Search for the cell housing the specified text and yield its (x, y) center coordinate. 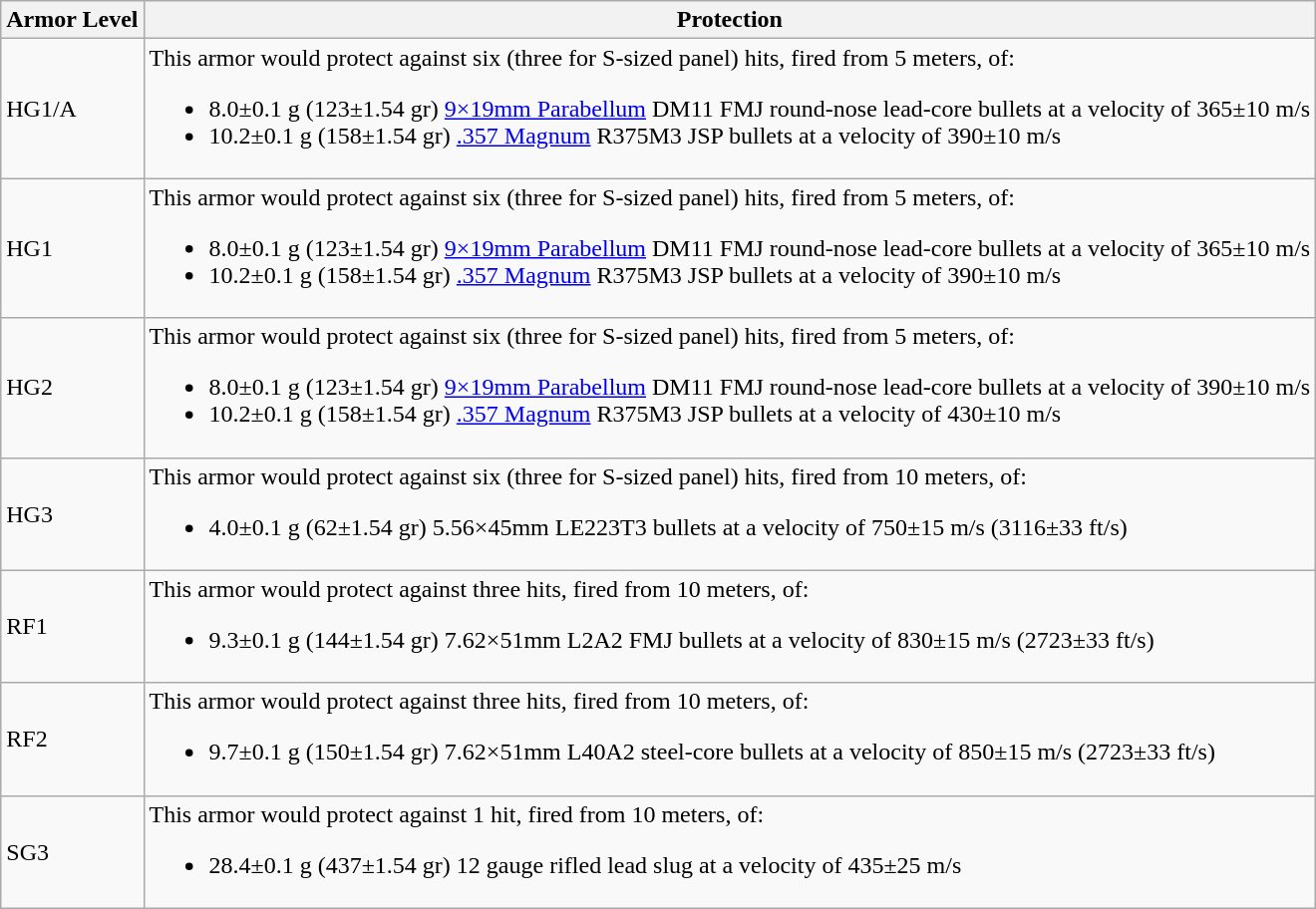
RF1 (72, 626)
HG2 (72, 388)
Protection (730, 20)
HG1/A (72, 109)
HG3 (72, 514)
RF2 (72, 740)
HG1 (72, 248)
Armor Level (72, 20)
SG3 (72, 851)
This armor would protect against 1 hit, fired from 10 meters, of:28.4±0.1 g (437±1.54 gr) 12 gauge rifled lead slug at a velocity of 435±25 m/s (730, 851)
